Output the [x, y] coordinate of the center of the cell containing the given text.  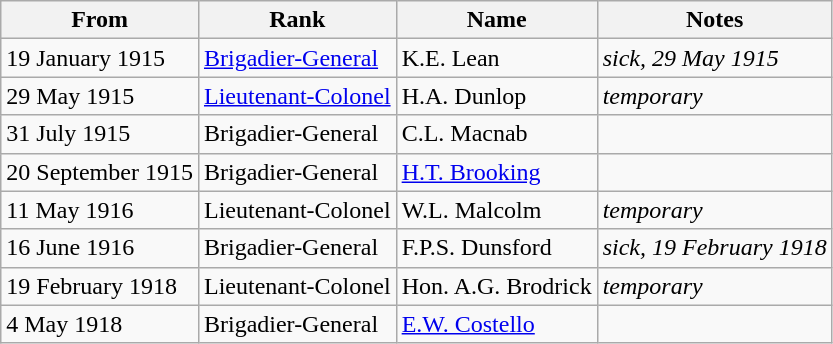
E.W. Costello [496, 324]
19 February 1918 [100, 286]
20 September 1915 [100, 172]
29 May 1915 [100, 96]
sick, 29 May 1915 [714, 58]
Rank [297, 20]
4 May 1918 [100, 324]
Name [496, 20]
From [100, 20]
K.E. Lean [496, 58]
F.P.S. Dunsford [496, 248]
sick, 19 February 1918 [714, 248]
16 June 1916 [100, 248]
19 January 1915 [100, 58]
31 July 1915 [100, 134]
C.L. Macnab [496, 134]
Notes [714, 20]
11 May 1916 [100, 210]
H.T. Brooking [496, 172]
W.L. Malcolm [496, 210]
H.A. Dunlop [496, 96]
Hon. A.G. Brodrick [496, 286]
